Scan for the cell matching the given text and deliver its (X, Y) coordinate at center. 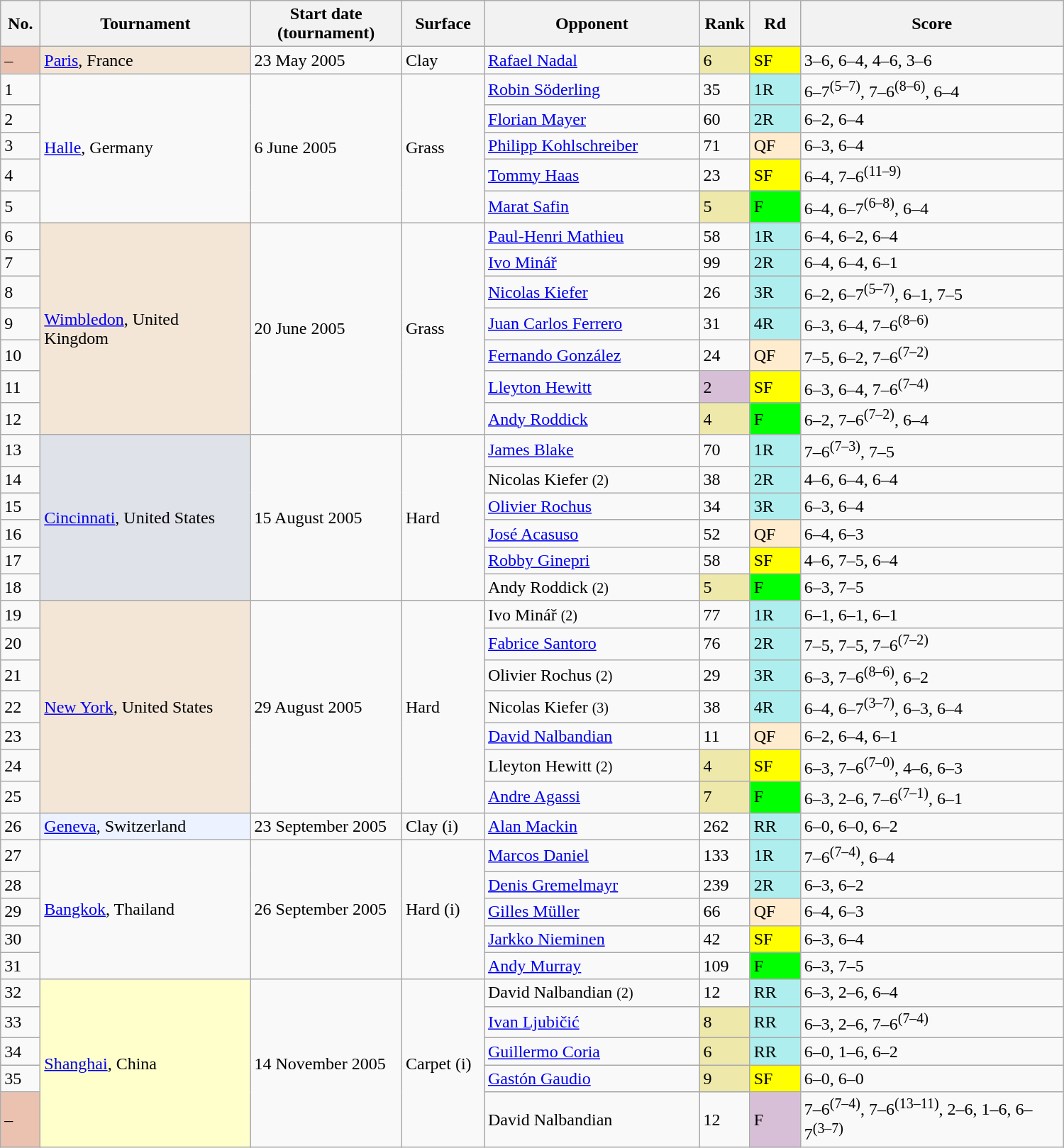
Cincinnati, United States (145, 518)
17 (21, 560)
7–5, 7–5, 7–6(7–2) (932, 644)
Geneva, Switzerland (145, 826)
14 (21, 479)
Robby Ginepri (592, 560)
76 (725, 644)
6–3, 6–2 (932, 885)
99 (725, 263)
25 (21, 797)
6–4, 7–6(11–9) (932, 176)
Nicolas Kiefer (3) (592, 708)
7–6(7–3), 7–5 (932, 451)
Fabrice Santoro (592, 644)
Guillermo Coria (592, 1052)
David Nalbandian (2) (592, 993)
133 (725, 855)
239 (725, 885)
Surface (443, 24)
Olivier Rochus (592, 506)
109 (725, 966)
Olivier Rochus (2) (592, 675)
6–2, 6–7(5–7), 6–1, 7–5 (932, 292)
Carpet (i) (443, 1064)
Lleyton Hewitt (592, 387)
19 (21, 614)
Juan Carlos Ferrero (592, 323)
52 (725, 533)
Opponent (592, 24)
Andy Murray (592, 966)
Tournament (145, 24)
José Acasuso (592, 533)
New York, United States (145, 706)
Fernando González (592, 356)
33 (21, 1022)
22 (21, 708)
6–2, 7–6(7–2), 6–4 (932, 418)
18 (21, 587)
4–6, 6–4, 6–4 (932, 479)
Philipp Kohlschreiber (592, 145)
6–3, 7–6(8–6), 6–2 (932, 675)
Hard (i) (443, 909)
77 (725, 614)
70 (725, 451)
13 (21, 451)
James Blake (592, 451)
6–3, 2–6, 6–4 (932, 993)
7–5, 6–2, 7–6(7–2) (932, 356)
6–4, 6–7(3–7), 6–3, 6–4 (932, 708)
29 August 2005 (326, 706)
16 (21, 533)
Bangkok, Thailand (145, 909)
30 (21, 939)
3 (21, 145)
Denis Gremelmayr (592, 885)
Rank (725, 24)
7–6(7–4), 7–6(13–11), 2–6, 1–6, 6–7(3–7) (932, 1120)
23 September 2005 (326, 826)
6–4, 6–7(6–8), 6–4 (932, 207)
6–3, 6–4, 7–6(7–4) (932, 387)
Start date(tournament) (326, 24)
23 May 2005 (326, 60)
66 (725, 912)
7–6(7–4), 6–4 (932, 855)
1 (21, 89)
Alan Mackin (592, 826)
28 (21, 885)
3–6, 6–4, 4–6, 3–6 (932, 60)
Ivan Ljubičić (592, 1022)
14 November 2005 (326, 1064)
Score (932, 24)
Florian Mayer (592, 118)
Paul-Henri Mathieu (592, 236)
6–3, 6–4, 7–6(8–6) (932, 323)
6–3, 2–6, 7–6(7–4) (932, 1022)
21 (21, 675)
Halle, Germany (145, 148)
Marat Safin (592, 207)
Ivo Minář (592, 263)
71 (725, 145)
Jarkko Nieminen (592, 939)
6–0, 1–6, 6–2 (932, 1052)
Gilles Müller (592, 912)
15 (21, 506)
Nicolas Kiefer (592, 292)
Gastón Gaudio (592, 1079)
20 June 2005 (326, 329)
6–0, 6–0 (932, 1079)
No. (21, 24)
Rafael Nadal (592, 60)
Rd (775, 24)
42 (725, 939)
Lleyton Hewitt (2) (592, 766)
6–7(5–7), 7–6(8–6), 6–4 (932, 89)
15 August 2005 (326, 518)
6 June 2005 (326, 148)
32 (21, 993)
Shanghai, China (145, 1064)
Paris, France (145, 60)
Andy Roddick (592, 418)
6–3, 7–6(7–0), 4–6, 6–3 (932, 766)
27 (21, 855)
Wimbledon, United Kingdom (145, 329)
6–3, 2–6, 7–6(7–1), 6–1 (932, 797)
6–1, 6–1, 6–1 (932, 614)
Andre Agassi (592, 797)
6–2, 6–4 (932, 118)
6–4, 6–2, 6–4 (932, 236)
20 (21, 644)
6–0, 6–0, 6–2 (932, 826)
6–4, 6–4, 6–1 (932, 263)
60 (725, 118)
26 September 2005 (326, 909)
6–2, 6–4, 6–1 (932, 736)
262 (725, 826)
Clay (i) (443, 826)
Clay (443, 60)
Tommy Haas (592, 176)
Marcos Daniel (592, 855)
4–6, 7–5, 6–4 (932, 560)
Nicolas Kiefer (2) (592, 479)
Ivo Minář (2) (592, 614)
Andy Roddick (2) (592, 587)
Robin Söderling (592, 89)
10 (21, 356)
